Locate the cell with the specified text and output its [x, y] center coordinate. 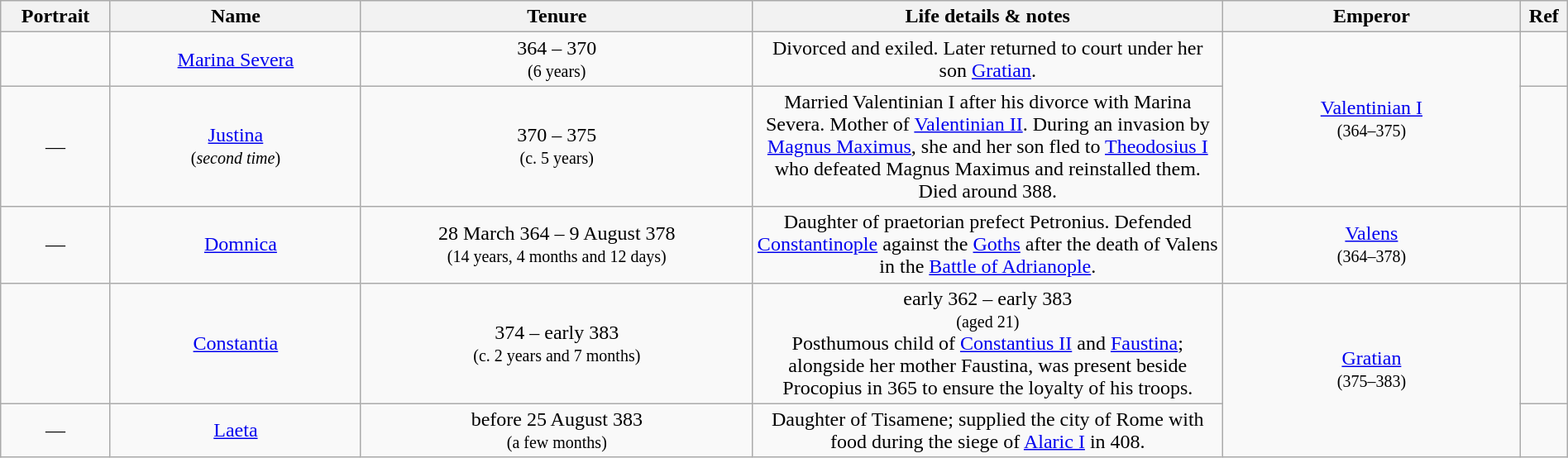
Daughter of Tisamene; supplied the city of Rome with food during the siege of Alaric I in 408. [987, 430]
374 – early 383(c. 2 years and 7 months) [557, 343]
Marina Severa [235, 60]
Valens(364–378) [1371, 245]
Tenure [557, 17]
Emperor [1371, 17]
Ref [1543, 17]
Name [235, 17]
364 – 370(6 years) [557, 60]
Laeta [235, 430]
Life details & notes [987, 17]
Divorced and exiled. Later returned to court under her son Gratian. [987, 60]
Daughter of praetorian prefect Petronius. Defended Constantinople against the Goths after the death of Valens in the Battle of Adrianople. [987, 245]
370 – 375(c. 5 years) [557, 146]
Constantia [235, 343]
Gratian(375–383) [1371, 370]
Portrait [56, 17]
Domnica [235, 245]
28 March 364 – 9 August 378(14 years, 4 months and 12 days) [557, 245]
Justina(second time) [235, 146]
before 25 August 383(a few months) [557, 430]
Valentinian I(364–375) [1371, 119]
